From the cell containing the given text, extract its center point as (x, y) coordinate. 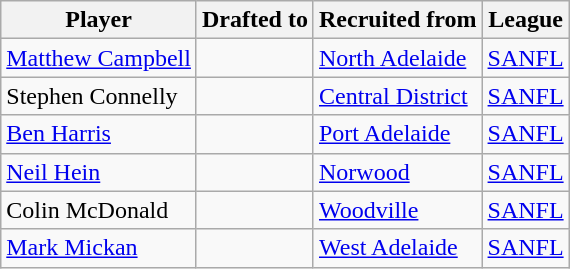
Norwood (398, 172)
Neil Hein (99, 172)
Matthew Campbell (99, 58)
Mark Mickan (99, 248)
Port Adelaide (398, 134)
North Adelaide (398, 58)
League (526, 20)
Stephen Connelly (99, 96)
West Adelaide (398, 248)
Ben Harris (99, 134)
Central District (398, 96)
Drafted to (254, 20)
Player (99, 20)
Colin McDonald (99, 210)
Recruited from (398, 20)
Woodville (398, 210)
